Output the [x, y] coordinate of the center of the cell containing the given text.  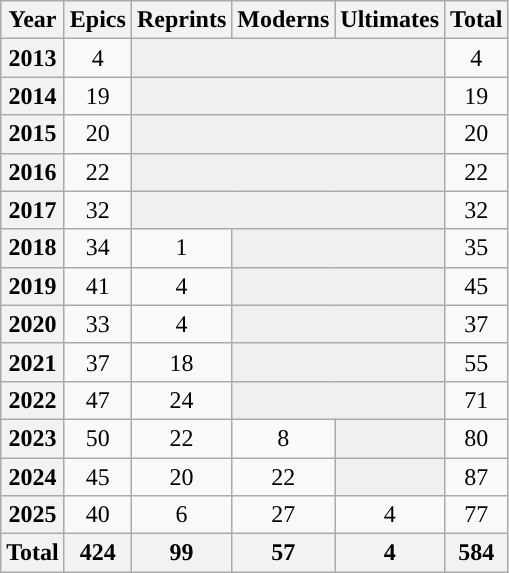
55 [477, 362]
6 [181, 515]
2022 [33, 400]
34 [98, 248]
2024 [33, 477]
1 [181, 248]
2013 [33, 58]
2016 [33, 172]
Epics [98, 20]
2017 [33, 210]
33 [98, 324]
Reprints [181, 20]
50 [98, 438]
40 [98, 515]
584 [477, 553]
Moderns [284, 20]
2015 [33, 134]
57 [284, 553]
2018 [33, 248]
2019 [33, 286]
71 [477, 400]
99 [181, 553]
424 [98, 553]
80 [477, 438]
2020 [33, 324]
18 [181, 362]
24 [181, 400]
47 [98, 400]
2023 [33, 438]
Year [33, 20]
35 [477, 248]
87 [477, 477]
2021 [33, 362]
77 [477, 515]
27 [284, 515]
2014 [33, 96]
8 [284, 438]
2025 [33, 515]
Ultimates [390, 20]
41 [98, 286]
